Provide the [x, y] coordinate of the cell's center where the given text is located.  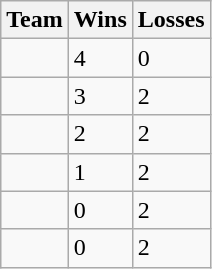
4 [100, 58]
Wins [100, 20]
Losses [171, 20]
3 [100, 96]
1 [100, 172]
Team [35, 20]
